Return the [X, Y] coordinate for the center point of the cell that contains the specified text.  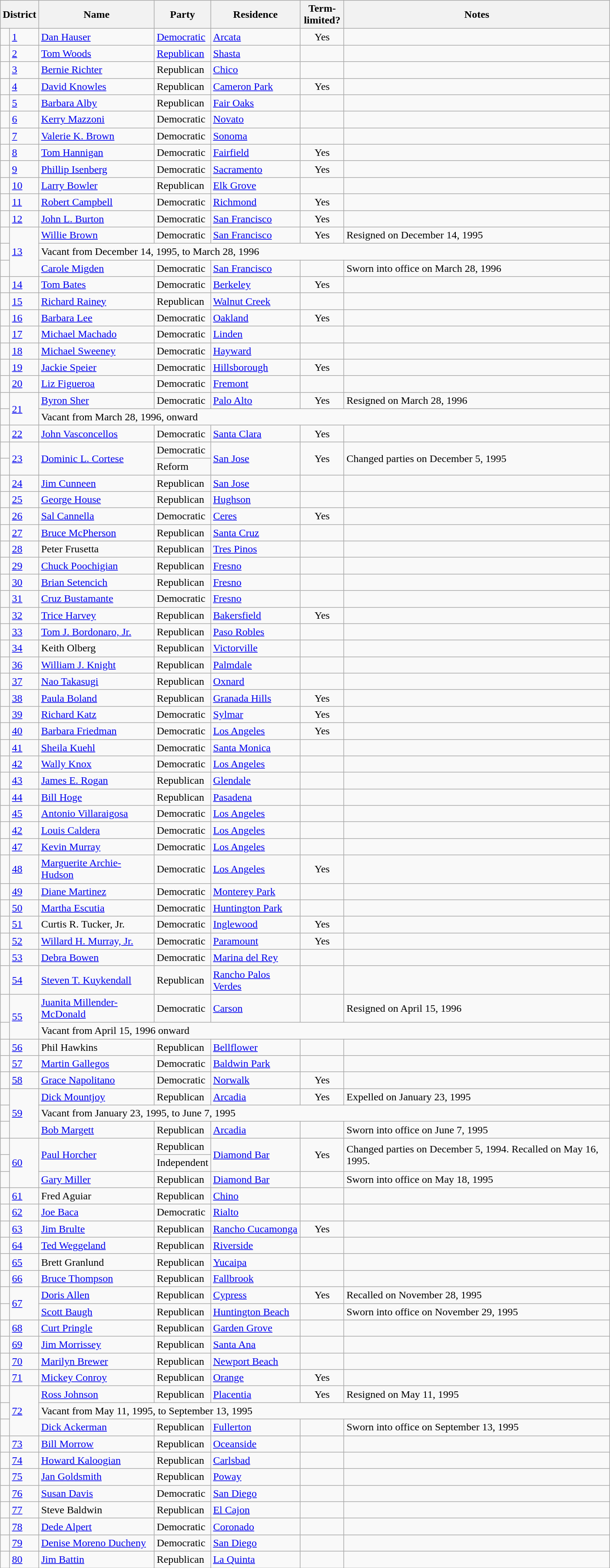
51 [24, 924]
Term-limited? [322, 15]
57 [24, 1064]
Paso Robles [255, 632]
61 [24, 1196]
Susan Davis [96, 1493]
Carlsbad [255, 1460]
Jackie Speier [96, 367]
Notes [477, 15]
Sworn into office on June 7, 1995 [477, 1130]
72 [24, 1411]
George House [96, 500]
Sworn into office on November 29, 1995 [477, 1312]
Party [182, 15]
Sacramento [255, 169]
Fred Aguiar [96, 1196]
39 [24, 714]
Howard Kaloogian [96, 1460]
Martha Escutia [96, 908]
71 [24, 1378]
11 [24, 202]
Granada Hills [255, 698]
Kevin Murray [96, 847]
Carson [255, 1008]
Valerie K. Brown [96, 136]
53 [24, 957]
5 [24, 103]
58 [24, 1080]
Larry Bowler [96, 185]
Vacant from April 15, 1996 onward [324, 1030]
43 [24, 781]
4 [24, 86]
73 [24, 1444]
Monterey Park [255, 891]
Vacant from December 14, 1995, to March 28, 1996 [324, 252]
33 [24, 632]
Chuck Poochigian [96, 566]
8 [24, 152]
48 [24, 869]
Palmdale [255, 665]
Fallbrook [255, 1278]
Phillip Isenberg [96, 169]
Huntington Beach [255, 1312]
Santa Ana [255, 1345]
Mickey Conroy [96, 1378]
10 [24, 185]
Changed parties on December 5, 1994. Recalled on May 16, 1995. [477, 1155]
76 [24, 1493]
Michael Machado [96, 334]
Ross Johnson [96, 1394]
Richmond [255, 202]
Dominic L. Cortese [96, 458]
Sworn into office on March 28, 1996 [477, 268]
34 [24, 648]
District [20, 15]
80 [24, 1559]
Liz Figueroa [96, 384]
Cypress [255, 1295]
Tom Hannigan [96, 152]
79 [24, 1543]
Fremont [255, 384]
Bill Hoge [96, 797]
Santa Clara [255, 433]
Riverside [255, 1245]
Huntington Park [255, 908]
Bakersfield [255, 615]
Rancho Palos Verdes [255, 980]
Paul Horcher [96, 1155]
Poway [255, 1477]
66 [24, 1278]
Bill Morrow [96, 1444]
James E. Rogan [96, 781]
55 [24, 1016]
Jim Morrissey [96, 1345]
Martin Gallegos [96, 1064]
David Knowles [96, 86]
Inglewood [255, 924]
64 [24, 1245]
La Quinta [255, 1559]
Cameron Park [255, 86]
Nao Takasugi [96, 681]
Marilyn Brewer [96, 1361]
25 [24, 500]
31 [24, 599]
William J. Knight [96, 665]
Marina del Rey [255, 957]
18 [24, 351]
13 [24, 252]
Dick Mountjoy [96, 1097]
Jim Cunneen [96, 483]
67 [24, 1303]
Curtis R. Tucker, Jr. [96, 924]
Sworn into office on September 13, 1995 [477, 1427]
Denise Moreno Ducheny [96, 1543]
Brett Granlund [96, 1262]
22 [24, 433]
Paramount [255, 941]
19 [24, 367]
Residence [255, 15]
77 [24, 1510]
Wally Knox [96, 764]
Vacant from January 23, 1995, to June 7, 1995 [324, 1113]
Shasta [255, 53]
40 [24, 731]
Jim Brulte [96, 1229]
32 [24, 615]
Vacant from May 11, 1995, to September 13, 1995 [324, 1411]
Rancho Cucamonga [255, 1229]
Walnut Creek [255, 301]
Glendale [255, 781]
John L. Burton [96, 218]
17 [24, 334]
Baldwin Park [255, 1064]
Tom Bates [96, 285]
Juanita Millender-McDonald [96, 1008]
Antonio Villaraigosa [96, 814]
Bob Margett [96, 1130]
Ceres [255, 516]
Dick Ackerman [96, 1427]
Resigned on May 11, 1995 [477, 1394]
Gary Miller [96, 1179]
Bruce Thompson [96, 1278]
Pasadena [255, 797]
Ted Weggeland [96, 1245]
23 [24, 458]
36 [24, 665]
Barbara Friedman [96, 731]
Trice Harvey [96, 615]
Dede Alpert [96, 1526]
68 [24, 1328]
Richard Rainey [96, 301]
60 [24, 1163]
Bruce McPherson [96, 533]
Tom J. Bordonaro, Jr. [96, 632]
Changed parties on December 5, 1995 [477, 458]
38 [24, 698]
Coronado [255, 1526]
Bernie Richter [96, 70]
Keith Olberg [96, 648]
Elk Grove [255, 185]
14 [24, 285]
Carole Migden [96, 268]
Richard Katz [96, 714]
Dan Hauser [96, 37]
Hillsborough [255, 367]
Sworn into office on May 18, 1995 [477, 1179]
Sal Cannella [96, 516]
Cruz Bustamante [96, 599]
26 [24, 516]
Barbara Alby [96, 103]
Hayward [255, 351]
Oxnard [255, 681]
6 [24, 119]
Robert Campbell [96, 202]
12 [24, 218]
75 [24, 1477]
Oakland [255, 318]
Bellflower [255, 1047]
Kerry Mazzoni [96, 119]
Vacant from March 28, 1996, onward [324, 417]
Grace Napolitano [96, 1080]
Curt Pringle [96, 1328]
62 [24, 1212]
Scott Baugh [96, 1312]
Marguerite Archie-Hudson [96, 869]
16 [24, 318]
Resigned on April 15, 1996 [477, 1008]
2 [24, 53]
Linden [255, 334]
Oceanside [255, 1444]
49 [24, 891]
41 [24, 747]
9 [24, 169]
Tom Woods [96, 53]
45 [24, 814]
Rialto [255, 1212]
Fullerton [255, 1427]
59 [24, 1113]
Expelled on January 23, 1995 [477, 1097]
3 [24, 70]
74 [24, 1460]
78 [24, 1526]
Victorville [255, 648]
Doris Allen [96, 1295]
Sylmar [255, 714]
Yucaipa [255, 1262]
Resigned on December 14, 1995 [477, 235]
Jan Goldsmith [96, 1477]
37 [24, 681]
Chico [255, 70]
70 [24, 1361]
63 [24, 1229]
Reform [182, 466]
Resigned on March 28, 1996 [477, 400]
Willie Brown [96, 235]
Berkeley [255, 285]
Newport Beach [255, 1361]
30 [24, 582]
27 [24, 533]
54 [24, 980]
15 [24, 301]
Steve Baldwin [96, 1510]
65 [24, 1262]
1 [24, 37]
20 [24, 384]
John Vasconcellos [96, 433]
21 [24, 409]
28 [24, 549]
Tres Pinos [255, 549]
Chino [255, 1196]
52 [24, 941]
Willard H. Murray, Jr. [96, 941]
69 [24, 1345]
Sonoma [255, 136]
Santa Cruz [255, 533]
Garden Grove [255, 1328]
Santa Monica [255, 747]
Placentia [255, 1394]
24 [24, 483]
Jim Battin [96, 1559]
El Cajon [255, 1510]
47 [24, 847]
Diane Martinez [96, 891]
Novato [255, 119]
Arcata [255, 37]
56 [24, 1047]
Fair Oaks [255, 103]
29 [24, 566]
Independent [182, 1163]
Norwalk [255, 1080]
Recalled on November 28, 1995 [477, 1295]
Palo Alto [255, 400]
Louis Caldera [96, 830]
Byron Sher [96, 400]
50 [24, 908]
Joe Baca [96, 1212]
Phil Hawkins [96, 1047]
Michael Sweeney [96, 351]
Peter Frusetta [96, 549]
Name [96, 15]
Hughson [255, 500]
Barbara Lee [96, 318]
Debra Bowen [96, 957]
Sheila Kuehl [96, 747]
44 [24, 797]
Steven T. Kuykendall [96, 980]
Paula Boland [96, 698]
Fairfield [255, 152]
7 [24, 136]
Brian Setencich [96, 582]
Orange [255, 1378]
